Determine the [X, Y] coordinate at the center of the cell enclosing the given text.  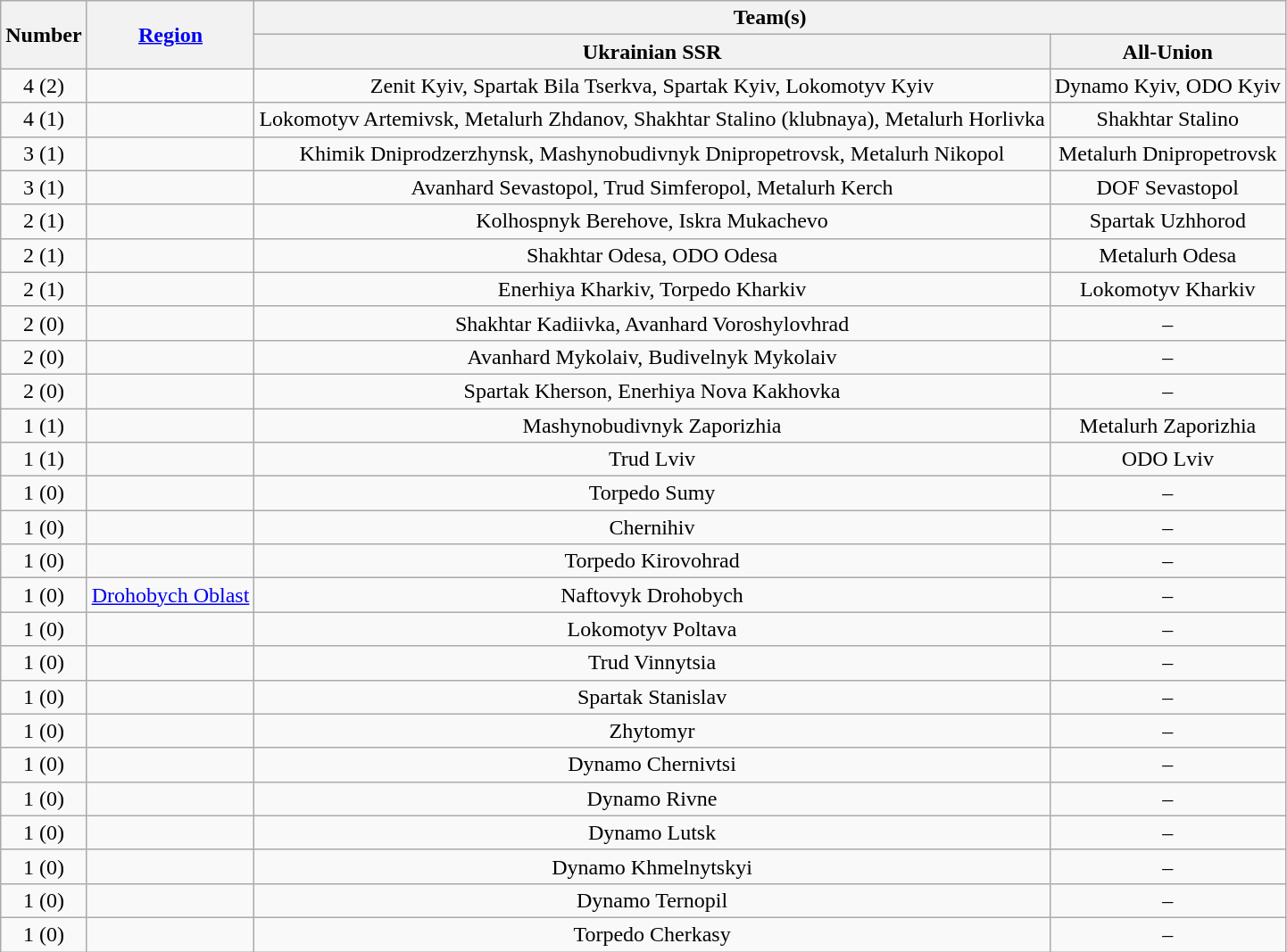
Trud Lviv [652, 459]
Chernihiv [652, 527]
Shakhtar Kadiivka, Avanhard Voroshylovhrad [652, 323]
Dynamo Kyiv, ODO Kyiv [1167, 86]
Spartak Stanislav [652, 697]
Spartak Uzhhorod [1167, 221]
Naftovyk Drohobych [652, 595]
Drohobych Oblast [170, 595]
Team(s) [770, 18]
Kolhospnyk Berehove, Iskra Mukachevo [652, 221]
Lokomotyv Poltava [652, 629]
Shakhtar Odesa, ODO Odesa [652, 255]
Region [170, 35]
Metalurh Dnipropetrovsk [1167, 153]
Spartak Kherson, Enerhiya Nova Kakhovka [652, 391]
Lokomotyv Artemivsk, Metalurh Zhdanov, Shakhtar Stalino (klubnaya), Metalurh Horlivka [652, 120]
Dynamo Ternopil [652, 900]
Torpedo Cherkasy [652, 934]
ODO Lviv [1167, 459]
4 (1) [44, 120]
Zhytomyr [652, 731]
Torpedo Kirovohrad [652, 561]
Zenit Kyiv, Spartak Bila Tserkva, Spartak Kyiv, Lokomotyv Kyiv [652, 86]
All-Union [1167, 52]
Mashynobudivnyk Zaporizhia [652, 426]
Khimik Dniprodzerzhynsk, Mashynobudivnyk Dnipropetrovsk, Metalurh Nikopol [652, 153]
Ukrainian SSR [652, 52]
Avanhard Sevastopol, Trud Simferopol, Metalurh Kerch [652, 187]
Metalurh Zaporizhia [1167, 426]
Dynamo Khmelnytskyi [652, 866]
Enerhiya Kharkiv, Torpedo Kharkiv [652, 289]
4 (2) [44, 86]
Dynamo Chernivtsi [652, 765]
Metalurh Odesa [1167, 255]
Number [44, 35]
Dynamo Lutsk [652, 832]
Dynamo Rivne [652, 799]
Shakhtar Stalino [1167, 120]
DOF Sevastopol [1167, 187]
Avanhard Mykolaiv, Budivelnyk Mykolaiv [652, 357]
Lokomotyv Kharkiv [1167, 289]
Trud Vinnytsia [652, 663]
Torpedo Sumy [652, 493]
